Return the (x, y) coordinate for the center point of the cell that contains the specified text.  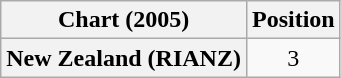
Chart (2005) (124, 20)
New Zealand (RIANZ) (124, 58)
3 (293, 58)
Position (293, 20)
